Return [X, Y] of the center of cell containing provided text 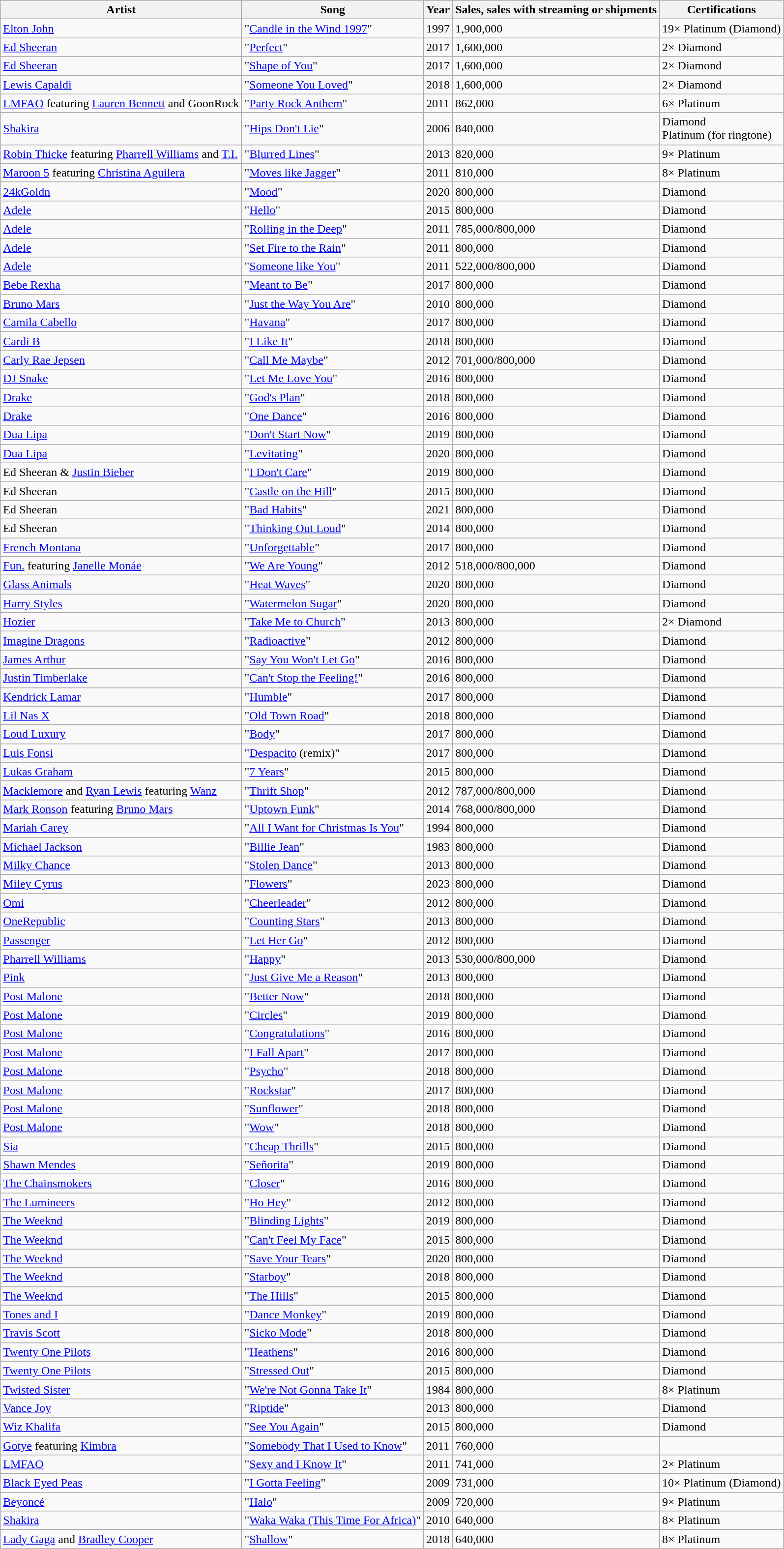
"Circles" [333, 1015]
Bebe Rexha [121, 285]
Year [438, 10]
Diamond Platinum (for ringtone) [722, 129]
Kendrick Lamar [121, 697]
24kGoldn [121, 191]
1984 [438, 1389]
840,000 [556, 129]
2006 [438, 129]
Justin Timberlake [121, 678]
"Stressed Out" [333, 1370]
"7 Years" [333, 772]
1983 [438, 846]
Robin Thicke featuring Pharrell Williams and T.I. [121, 154]
768,000/800,000 [556, 809]
"Sicko Mode" [333, 1333]
"I Like It" [333, 341]
"Starboy" [333, 1277]
Sales, sales with streaming or shipments [556, 10]
"Flowers" [333, 884]
"Humble" [333, 697]
Gotye featuring Kimbra [121, 1445]
"Cheerleader" [333, 903]
"Take Me to Church" [333, 622]
1,900,000 [556, 29]
"Just the Way You Are" [333, 304]
Beyoncé [121, 1502]
"Sunflower" [333, 1108]
"Let Me Love You" [333, 379]
"Closer" [333, 1184]
Lukas Graham [121, 772]
1994 [438, 828]
Omi [121, 903]
"Unforgettable" [333, 547]
810,000 [556, 173]
Miley Cyrus [121, 884]
"Despacito (remix)" [333, 753]
"Better Now" [333, 996]
2023 [438, 884]
Shawn Mendes [121, 1165]
"Waka Waka (This Time For Africa)" [333, 1520]
Imagine Dragons [121, 641]
DJ Snake [121, 379]
"Perfect" [333, 47]
"Don't Start Now" [333, 435]
Mark Ronson featuring Bruno Mars [121, 809]
Loud Luxury [121, 734]
19× Platinum (Diamond) [722, 29]
"Halo" [333, 1502]
Passenger [121, 940]
"Mood" [333, 191]
"I Don't Care" [333, 472]
820,000 [556, 154]
"Somebody That I Used to Know" [333, 1445]
Sia [121, 1146]
"Psycho" [333, 1071]
"Cheap Thrills" [333, 1146]
Black Eyed Peas [121, 1483]
"Call Me Maybe" [333, 360]
Harry Styles [121, 603]
Fun. featuring Janelle Monáe [121, 566]
"Can't Feel My Face" [333, 1240]
"I Fall Apart" [333, 1052]
"Stolen Dance" [333, 865]
"Old Town Road" [333, 715]
"Shape of You" [333, 66]
Twisted Sister [121, 1389]
2× Platinum [722, 1464]
"Just Give Me a Reason" [333, 978]
Tones and I [121, 1314]
James Arthur [121, 659]
LMFAO [121, 1464]
Bruno Mars [121, 304]
"Señorita" [333, 1165]
Cardi B [121, 341]
Lewis Capaldi [121, 85]
"Counting Stars" [333, 922]
"Hello" [333, 210]
6× Platinum [722, 103]
"Dance Monkey" [333, 1314]
"Happy" [333, 959]
"Candle in the Wind 1997" [333, 29]
The Chainsmokers [121, 1184]
"Say You Won't Let Go" [333, 659]
"Let Her Go" [333, 940]
2021 [438, 509]
Pharrell Williams [121, 959]
862,000 [556, 103]
OneRepublic [121, 922]
"Ho Hey" [333, 1202]
"Riptide" [333, 1408]
"Blinding Lights" [333, 1221]
Maroon 5 featuring Christina Aguilera [121, 173]
"Body" [333, 734]
"Castle on the Hill" [333, 491]
Lil Nas X [121, 715]
"Thinking Out Loud" [333, 528]
Mariah Carey [121, 828]
"Blurred Lines" [333, 154]
"Levitating" [333, 453]
Vance Joy [121, 1408]
Artist [121, 10]
"We Are Young" [333, 566]
"Rockstar" [333, 1090]
French Montana [121, 547]
Ed Sheeran & Justin Bieber [121, 472]
"Havana" [333, 323]
"Hips Don't Lie" [333, 129]
"See You Again" [333, 1427]
Lady Gaga and Bradley Cooper [121, 1539]
720,000 [556, 1502]
"Sexy and I Know It" [333, 1464]
"Uptown Funk" [333, 809]
Travis Scott [121, 1333]
Certifications [722, 10]
"Party Rock Anthem" [333, 103]
1997 [438, 29]
10× Platinum (Diamond) [722, 1483]
731,000 [556, 1483]
"One Dance" [333, 416]
"Wow" [333, 1127]
Milky Chance [121, 865]
"Watermelon Sugar" [333, 603]
"Heat Waves" [333, 585]
"We're Not Gonna Take It" [333, 1389]
Elton John [121, 29]
Luis Fonsi [121, 753]
"I Gotta Feeling" [333, 1483]
"God's Plan" [333, 397]
"Moves like Jagger" [333, 173]
Michael Jackson [121, 846]
Glass Animals [121, 585]
Carly Rae Jepsen [121, 360]
741,000 [556, 1464]
"All I Want for Christmas Is You" [333, 828]
"Heathens" [333, 1352]
"Thrift Shop" [333, 790]
"Meant to Be" [333, 285]
The Lumineers [121, 1202]
"Rolling in the Deep" [333, 229]
530,000/800,000 [556, 959]
Wiz Khalifa [121, 1427]
Macklemore and Ryan Lewis featuring Wanz [121, 790]
"Congratulations" [333, 1034]
Pink [121, 978]
"Save Your Tears" [333, 1258]
"Radioactive" [333, 641]
518,000/800,000 [556, 566]
Song [333, 10]
760,000 [556, 1445]
701,000/800,000 [556, 360]
"Shallow" [333, 1539]
785,000/800,000 [556, 229]
LMFAO featuring Lauren Bennett and GoonRock [121, 103]
"Set Fire to the Rain" [333, 247]
787,000/800,000 [556, 790]
"Someone You Loved" [333, 85]
"The Hills" [333, 1296]
"Can't Stop the Feeling!" [333, 678]
"Bad Habits" [333, 509]
Hozier [121, 622]
522,000/800,000 [556, 267]
"Billie Jean" [333, 846]
Camila Cabello [121, 323]
"Someone like You" [333, 267]
